Capture the cell that displays the provided text and extract its (X, Y) central coordinate. 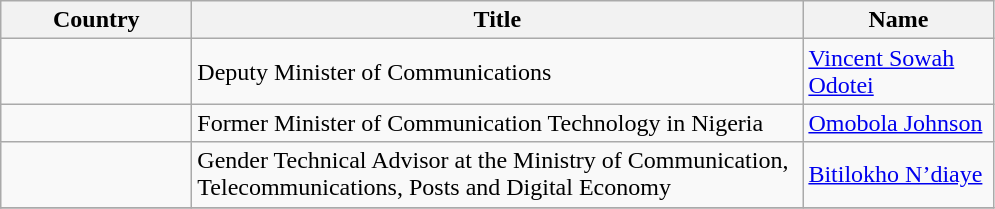
Vincent Sowah Odotei (898, 72)
Bitilokho N’diaye (898, 174)
Country (96, 20)
Title (498, 20)
Gender Technical Advisor at the Ministry of Communication, Telecommunications, Posts and Digital Economy (498, 174)
Deputy Minister of Communications (498, 72)
Omobola Johnson (898, 123)
Former Minister of Communication Technology in Nigeria (498, 123)
Name (898, 20)
